Return the [X, Y] coordinate for the center point of the cell that contains the specified text.  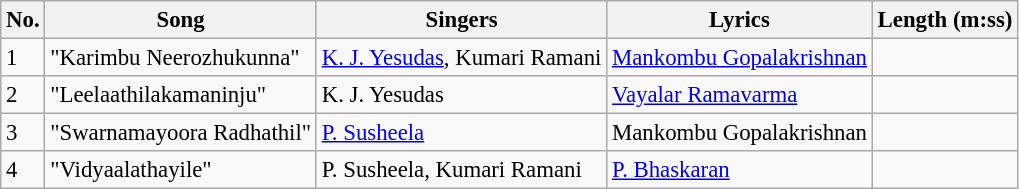
4 [23, 170]
P. Bhaskaran [740, 170]
Singers [461, 20]
Vayalar Ramavarma [740, 95]
1 [23, 58]
2 [23, 95]
3 [23, 133]
P. Susheela [461, 133]
Length (m:ss) [944, 20]
K. J. Yesudas [461, 95]
"Karimbu Neerozhukunna" [181, 58]
"Leelaathilakamaninju" [181, 95]
K. J. Yesudas, Kumari Ramani [461, 58]
Lyrics [740, 20]
"Swarnamayoora Radhathil" [181, 133]
"Vidyaalathayile" [181, 170]
Song [181, 20]
No. [23, 20]
P. Susheela, Kumari Ramani [461, 170]
